Extract the (x, y) coordinate from the center of the cell holding the provided text.  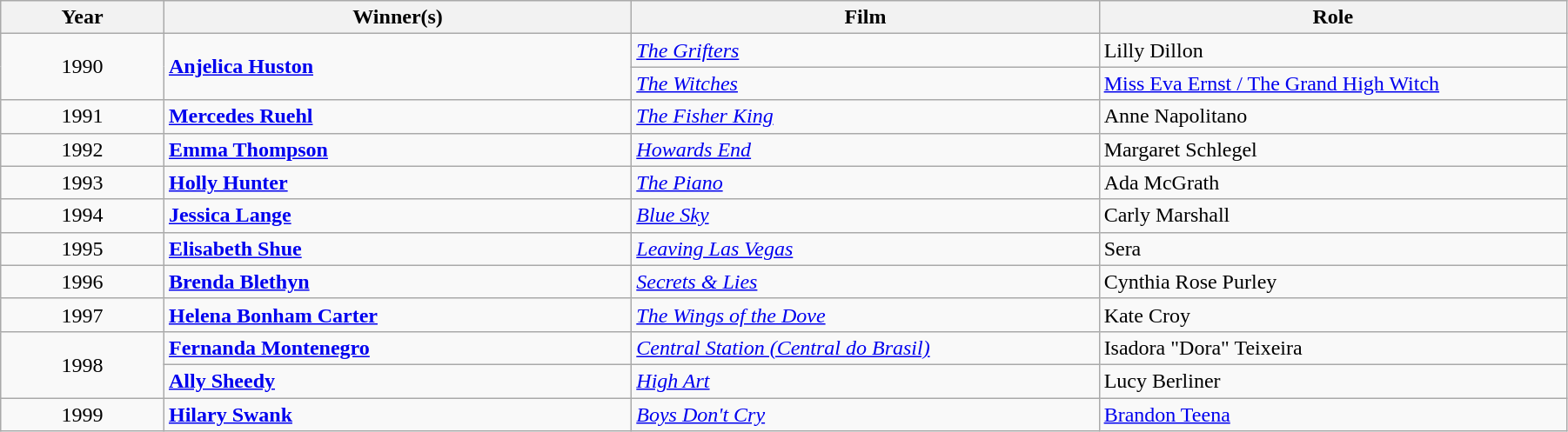
Boys Don't Cry (865, 415)
1999 (83, 415)
1995 (83, 249)
Howards End (865, 150)
Film (865, 17)
Cynthia Rose Purley (1333, 282)
The Witches (865, 83)
1994 (83, 216)
Winner(s) (397, 17)
1990 (83, 67)
Year (83, 17)
Jessica Lange (397, 216)
1996 (83, 282)
Holly Hunter (397, 183)
The Grifters (865, 50)
Kate Croy (1333, 315)
Brenda Blethyn (397, 282)
Fernanda Montenegro (397, 348)
Miss Eva Ernst / The Grand High Witch (1333, 83)
Carly Marshall (1333, 216)
Mercedes Ruehl (397, 116)
Ally Sheedy (397, 381)
Secrets & Lies (865, 282)
1993 (83, 183)
The Fisher King (865, 116)
Margaret Schlegel (1333, 150)
Isadora "Dora" Teixeira (1333, 348)
Elisabeth Shue (397, 249)
Ada McGrath (1333, 183)
Sera (1333, 249)
Leaving Las Vegas (865, 249)
Central Station (Central do Brasil) (865, 348)
High Art (865, 381)
The Wings of the Dove (865, 315)
The Piano (865, 183)
Brandon Teena (1333, 415)
Emma Thompson (397, 150)
Lucy Berliner (1333, 381)
1998 (83, 364)
1991 (83, 116)
Lilly Dillon (1333, 50)
1997 (83, 315)
Role (1333, 17)
Blue Sky (865, 216)
Anjelica Huston (397, 67)
Anne Napolitano (1333, 116)
Hilary Swank (397, 415)
1992 (83, 150)
Helena Bonham Carter (397, 315)
